Identify which cell holds the provided text, then report its [X, Y] central coordinate. 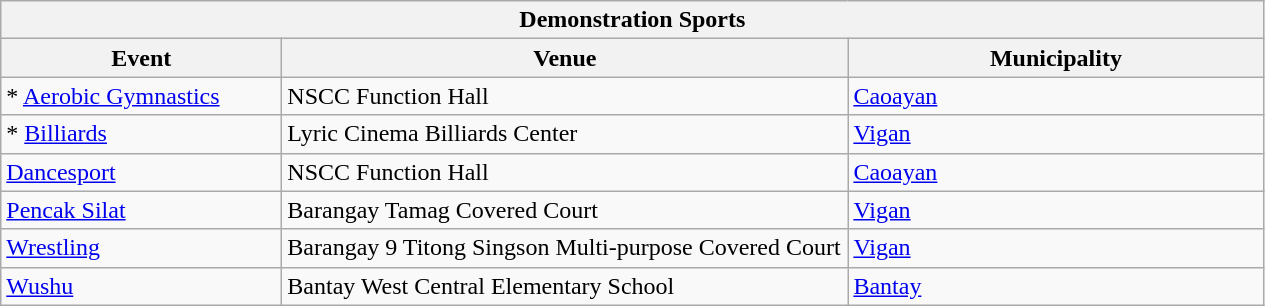
Lyric Cinema Billiards Center [565, 134]
Wushu [142, 286]
Demonstration Sports [632, 20]
Municipality [1056, 58]
Barangay Tamag Covered Court [565, 210]
* Aerobic Gymnastics [142, 96]
Dancesport [142, 172]
Event [142, 58]
Barangay 9 Titong Singson Multi-purpose Covered Court [565, 248]
Bantay [1056, 286]
Venue [565, 58]
Bantay West Central Elementary School [565, 286]
* Billiards [142, 134]
Pencak Silat [142, 210]
Wrestling [142, 248]
